Output the [X, Y] coordinate of the center of the cell containing the given text.  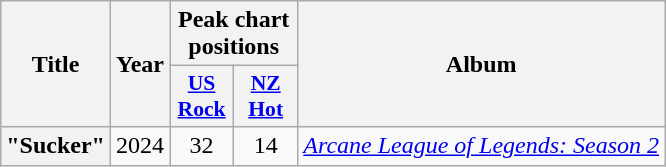
Album [482, 64]
Peak chart positions [234, 34]
NZHot [266, 96]
2024 [140, 146]
"Sucker" [56, 146]
Year [140, 64]
USRock [202, 96]
14 [266, 146]
Arcane League of Legends: Season 2 [482, 146]
Title [56, 64]
32 [202, 146]
